Capture the cell that displays the provided text and extract its (x, y) central coordinate. 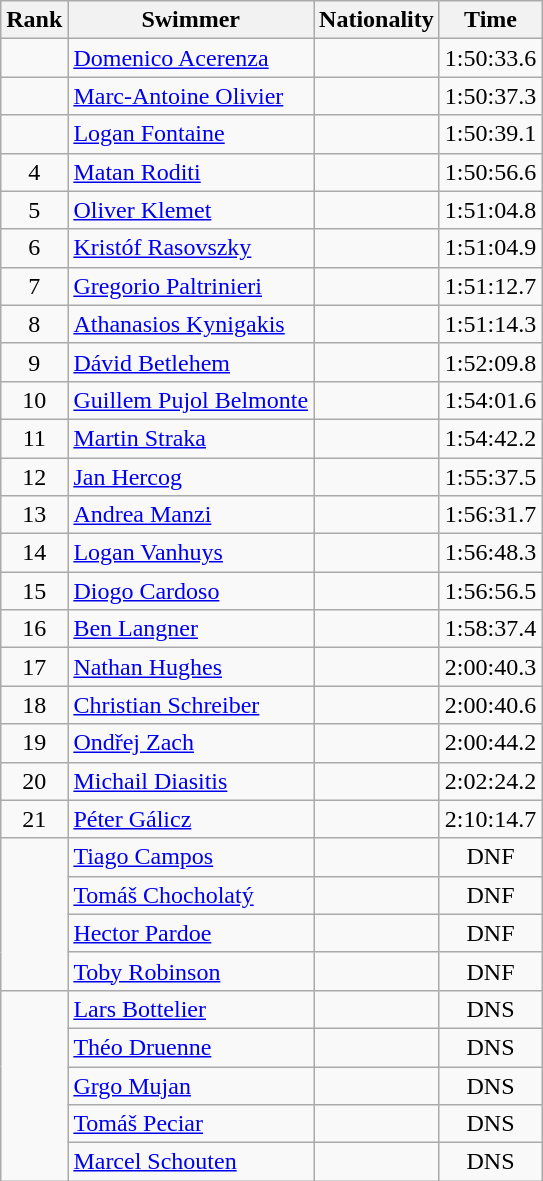
Oliver Klemet (191, 210)
7 (34, 286)
Tomáš Chocholatý (191, 895)
1:56:56.5 (490, 591)
10 (34, 400)
1:51:04.8 (490, 210)
Ondřej Zach (191, 743)
Rank (34, 20)
1:51:04.9 (490, 248)
1:54:01.6 (490, 400)
1:51:12.7 (490, 286)
1:56:48.3 (490, 553)
1:50:56.6 (490, 172)
1:56:31.7 (490, 515)
Hector Pardoe (191, 933)
Lars Bottelier (191, 1009)
4 (34, 172)
Tiago Campos (191, 857)
Domenico Acerenza (191, 58)
20 (34, 781)
1:50:37.3 (490, 96)
Time (490, 20)
2:00:40.6 (490, 705)
Logan Vanhuys (191, 553)
6 (34, 248)
15 (34, 591)
1:50:33.6 (490, 58)
2:10:14.7 (490, 819)
Athanasios Kynigakis (191, 324)
Tomáš Peciar (191, 1124)
1:51:14.3 (490, 324)
16 (34, 629)
14 (34, 553)
Nathan Hughes (191, 667)
Jan Hercog (191, 477)
13 (34, 515)
Logan Fontaine (191, 134)
2:00:40.3 (490, 667)
Dávid Betlehem (191, 362)
1:55:37.5 (490, 477)
1:54:42.2 (490, 438)
Martin Straka (191, 438)
Ben Langner (191, 629)
Toby Robinson (191, 971)
Grgo Mujan (191, 1085)
9 (34, 362)
Théo Druenne (191, 1047)
Diogo Cardoso (191, 591)
17 (34, 667)
Christian Schreiber (191, 705)
19 (34, 743)
1:52:09.8 (490, 362)
Péter Gálicz (191, 819)
Andrea Manzi (191, 515)
12 (34, 477)
Marc-Antoine Olivier (191, 96)
2:00:44.2 (490, 743)
18 (34, 705)
Gregorio Paltrinieri (191, 286)
Kristóf Rasovszky (191, 248)
11 (34, 438)
Matan Roditi (191, 172)
Swimmer (191, 20)
Nationality (377, 20)
Michail Diasitis (191, 781)
1:50:39.1 (490, 134)
2:02:24.2 (490, 781)
Guillem Pujol Belmonte (191, 400)
Marcel Schouten (191, 1162)
1:58:37.4 (490, 629)
21 (34, 819)
8 (34, 324)
5 (34, 210)
